Scan for the cell matching the given text and deliver its [x, y] coordinate at center. 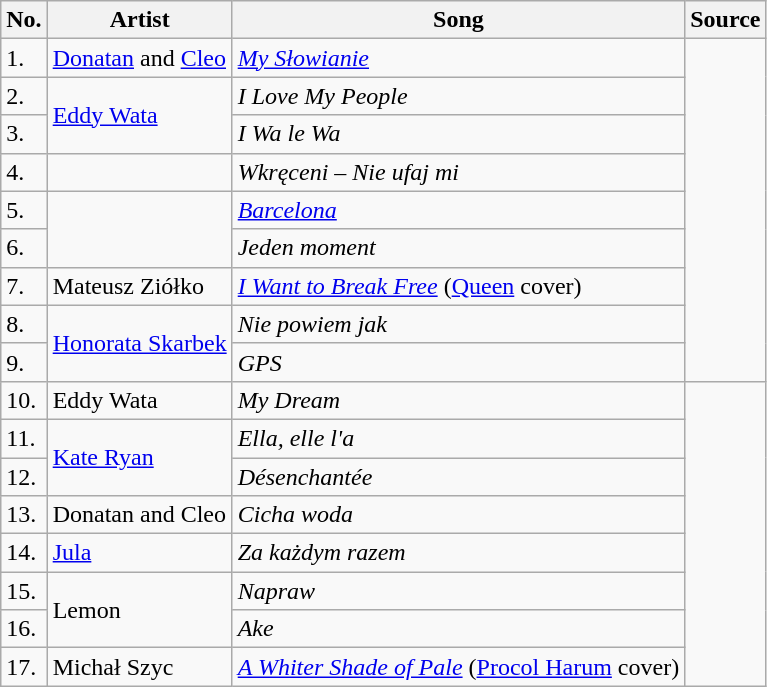
Désenchantée [458, 477]
16. [24, 629]
No. [24, 20]
12. [24, 477]
Honorata Skarbek [140, 343]
9. [24, 362]
Ella, elle l'a [458, 438]
Jula [140, 553]
My Słowianie [458, 58]
6. [24, 248]
4. [24, 172]
2. [24, 96]
10. [24, 400]
3. [24, 134]
17. [24, 667]
7. [24, 286]
Wkręceni – Nie ufaj mi [458, 172]
15. [24, 591]
Artist [140, 20]
Source [726, 20]
Kate Ryan [140, 457]
Lemon [140, 610]
5. [24, 210]
A Whiter Shade of Pale (Procol Harum cover) [458, 667]
Nie powiem jak [458, 324]
Za każdym razem [458, 553]
Barcelona [458, 210]
I Want to Break Free (Queen cover) [458, 286]
14. [24, 553]
Jeden moment [458, 248]
I Wa le Wa [458, 134]
Song [458, 20]
Ake [458, 629]
I Love My People [458, 96]
13. [24, 515]
GPS [458, 362]
11. [24, 438]
Mateusz Ziółko [140, 286]
Napraw [458, 591]
Cicha woda [458, 515]
8. [24, 324]
My Dream [458, 400]
Michał Szyc [140, 667]
1. [24, 58]
